Scan for the cell matching the given text and deliver its [X, Y] coordinate at center. 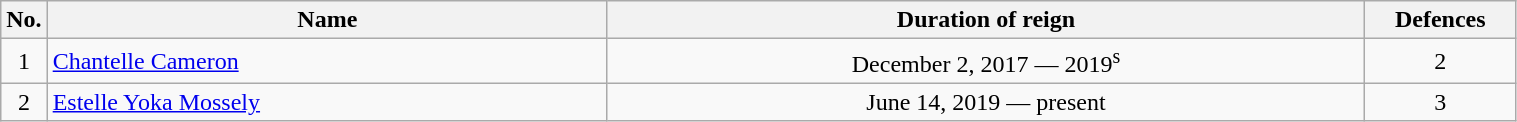
Estelle Yoka Mossely [327, 102]
3 [1441, 102]
June 14, 2019 — present [986, 102]
Duration of reign [986, 20]
December 2, 2017 — 2019s [986, 62]
No. [24, 20]
1 [24, 62]
Defences [1441, 20]
Name [327, 20]
Chantelle Cameron [327, 62]
